Locate the cell with the specified text and output its (x, y) center coordinate. 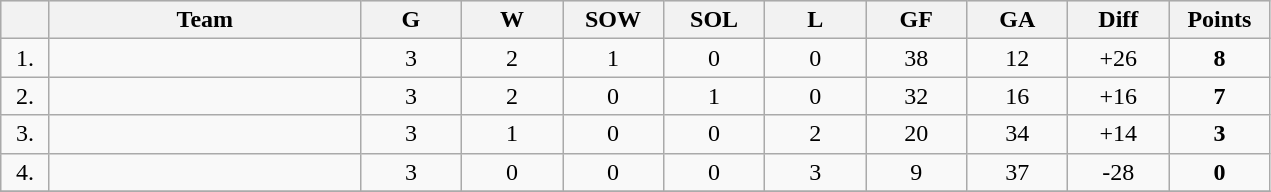
7 (1220, 96)
SOL (714, 20)
Points (1220, 20)
4. (26, 172)
37 (1018, 172)
L (816, 20)
SOW (612, 20)
GA (1018, 20)
3. (26, 134)
38 (916, 58)
G (410, 20)
GF (916, 20)
W (512, 20)
9 (916, 172)
34 (1018, 134)
2. (26, 96)
-28 (1118, 172)
Team (204, 20)
+14 (1118, 134)
1. (26, 58)
20 (916, 134)
+26 (1118, 58)
32 (916, 96)
+16 (1118, 96)
12 (1018, 58)
16 (1018, 96)
8 (1220, 58)
Diff (1118, 20)
